From the cell containing the given text, extract its center point as (X, Y) coordinate. 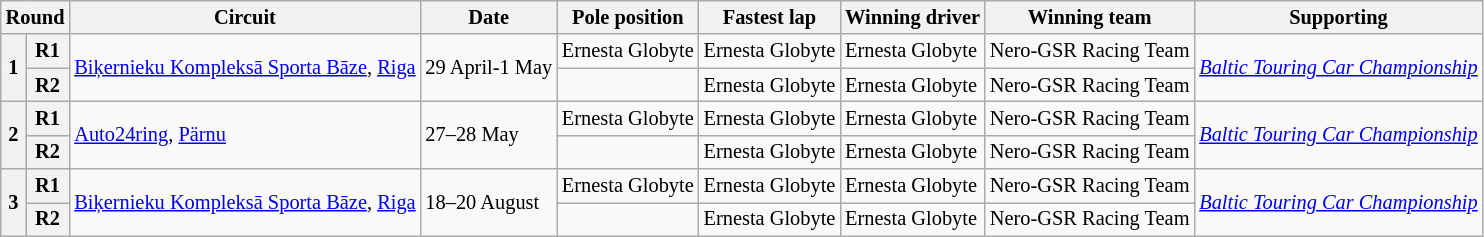
Supporting (1338, 17)
Auto24ring, Pärnu (244, 134)
Round (36, 17)
1 (14, 68)
Winning team (1090, 17)
27–28 May (488, 134)
Circuit (244, 17)
2 (14, 134)
Pole position (628, 17)
29 April-1 May (488, 68)
Fastest lap (770, 17)
Date (488, 17)
3 (14, 202)
Winning driver (912, 17)
18–20 August (488, 202)
